For the text-containing cell, return its midpoint in (X, Y) coordinate format. 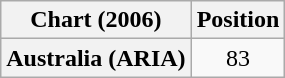
Chart (2006) (96, 20)
Position (238, 20)
Australia (ARIA) (96, 58)
83 (238, 58)
